Return (x, y) of the center of cell containing provided text 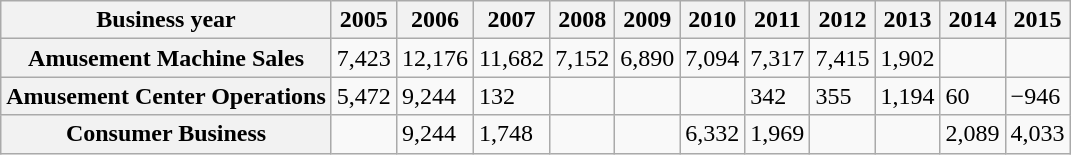
7,317 (778, 58)
Consumer Business (166, 134)
2013 (908, 20)
2007 (511, 20)
2008 (582, 20)
1,194 (908, 96)
1,748 (511, 134)
7,415 (842, 58)
2011 (778, 20)
Amusement Machine Sales (166, 58)
60 (972, 96)
1,902 (908, 58)
2006 (434, 20)
2012 (842, 20)
Business year (166, 20)
12,176 (434, 58)
6,890 (648, 58)
2005 (364, 20)
−946 (1038, 96)
132 (511, 96)
2010 (712, 20)
5,472 (364, 96)
342 (778, 96)
1,969 (778, 134)
2015 (1038, 20)
11,682 (511, 58)
355 (842, 96)
4,033 (1038, 134)
7,423 (364, 58)
7,094 (712, 58)
6,332 (712, 134)
7,152 (582, 58)
2,089 (972, 134)
2009 (648, 20)
Amusement Center Operations (166, 96)
2014 (972, 20)
